Pinpoint the cell where the given text exists, returning its (X, Y) midpoint coordinate. 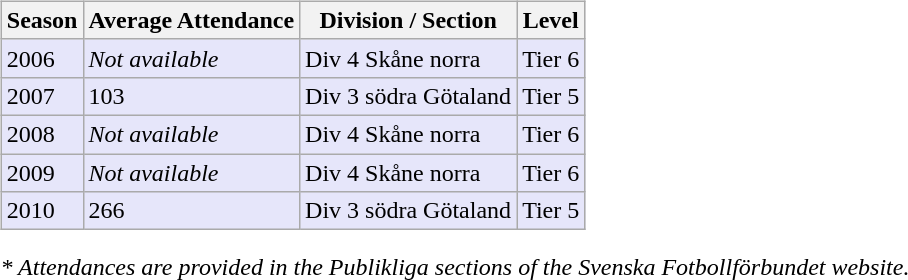
Average Attendance (192, 20)
2006 (42, 58)
266 (192, 211)
Level (551, 20)
2009 (42, 173)
103 (192, 96)
Division / Section (408, 20)
2008 (42, 134)
Season (42, 20)
2007 (42, 96)
2010 (42, 211)
